For the text-containing cell, return its midpoint in (x, y) coordinate format. 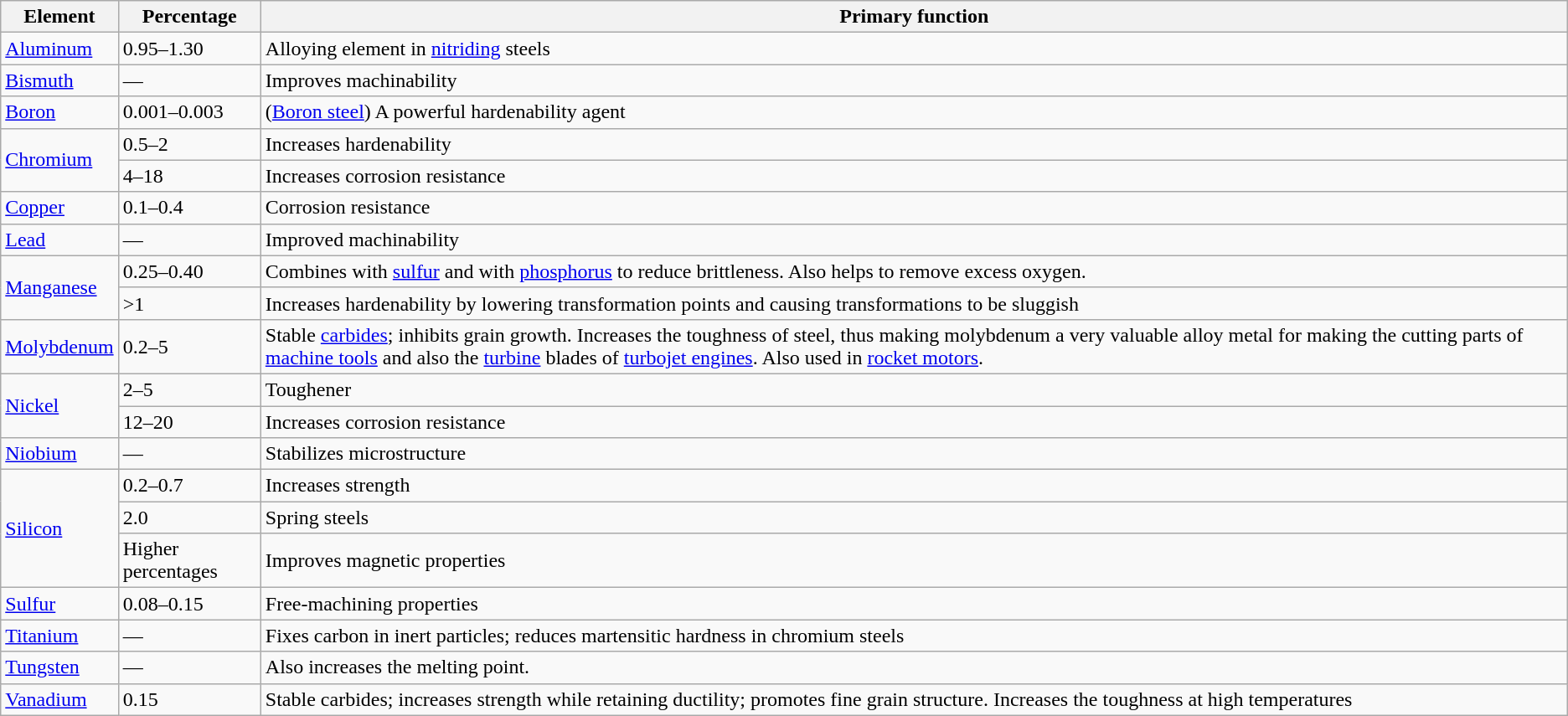
Increases hardenability by lowering transformation points and causing transformations to be sluggish (914, 303)
0.001–0.003 (189, 112)
Vanadium (59, 699)
Corrosion resistance (914, 208)
Stabilizes microstructure (914, 454)
Aluminum (59, 49)
Lead (59, 240)
2–5 (189, 389)
0.1–0.4 (189, 208)
0.2–0.7 (189, 486)
2.0 (189, 518)
Higher percentages (189, 561)
Sulfur (59, 604)
Titanium (59, 636)
Tungsten (59, 667)
Boron (59, 112)
4–18 (189, 176)
0.25–0.40 (189, 271)
Primary function (914, 17)
Copper (59, 208)
(Boron steel) A powerful hardenability agent (914, 112)
Alloying element in nitriding steels (914, 49)
Nickel (59, 405)
Also increases the melting point. (914, 667)
Increases strength (914, 486)
0.2–5 (189, 347)
Niobium (59, 454)
Fixes carbon in inert particles; reduces martensitic hardness in chromium steels (914, 636)
Toughener (914, 389)
Percentage (189, 17)
Molybdenum (59, 347)
Element (59, 17)
0.95–1.30 (189, 49)
Increases hardenability (914, 144)
Free-machining properties (914, 604)
Bismuth (59, 80)
Improves machinability (914, 80)
12–20 (189, 421)
Chromium (59, 160)
Silicon (59, 529)
Improves magnetic properties (914, 561)
0.08–0.15 (189, 604)
Spring steels (914, 518)
>1 (189, 303)
Manganese (59, 287)
0.15 (189, 699)
Improved machinability (914, 240)
Stable carbides; increases strength while retaining ductility; promotes fine grain structure. Increases the toughness at high temperatures (914, 699)
0.5–2 (189, 144)
Combines with sulfur and with phosphorus to reduce brittleness. Also helps to remove excess oxygen. (914, 271)
